Search for the cell housing the specified text and yield its (x, y) center coordinate. 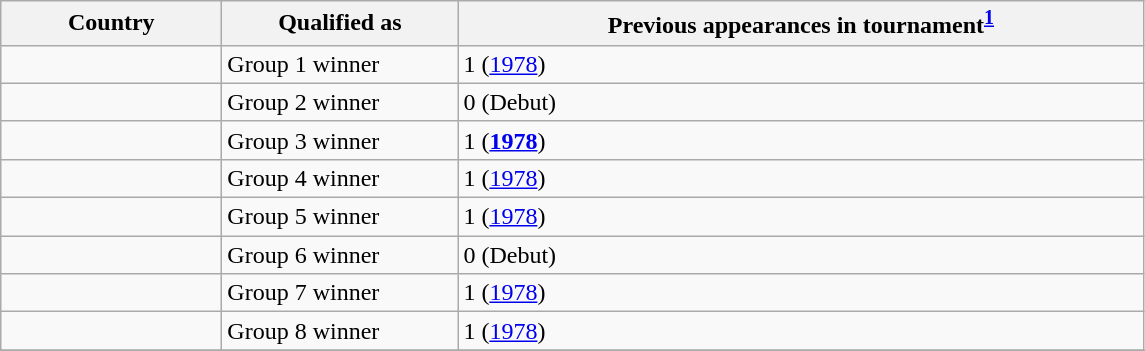
Group 2 winner (340, 102)
Group 5 winner (340, 217)
Group 6 winner (340, 255)
Group 3 winner (340, 140)
Group 4 winner (340, 178)
Group 7 winner (340, 293)
Country (112, 24)
Previous appearances in tournament1 (801, 24)
Group 1 winner (340, 64)
Group 8 winner (340, 331)
Qualified as (340, 24)
